Return the [x, y] coordinate for the center point of the cell that contains the specified text.  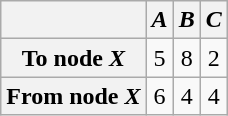
C [214, 20]
B [186, 20]
To node X [74, 58]
2 [214, 58]
5 [160, 58]
6 [160, 96]
From node X [74, 96]
8 [186, 58]
A [160, 20]
